Locate the cell with the specified text and output its [X, Y] center coordinate. 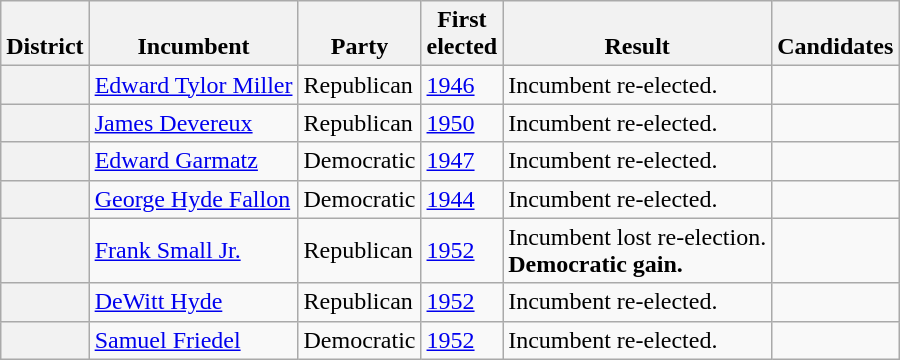
Firstelected [462, 34]
1950 [462, 123]
Incumbent lost re-election.Democratic gain. [638, 250]
James Devereux [194, 123]
1947 [462, 161]
Party [360, 34]
DeWitt Hyde [194, 302]
District [45, 34]
Samuel Friedel [194, 340]
Edward Garmatz [194, 161]
Frank Small Jr. [194, 250]
Edward Tylor Miller [194, 85]
George Hyde Fallon [194, 199]
Incumbent [194, 34]
Result [638, 34]
1944 [462, 199]
1946 [462, 85]
Candidates [836, 34]
